Return [x, y] of the center of cell containing provided text 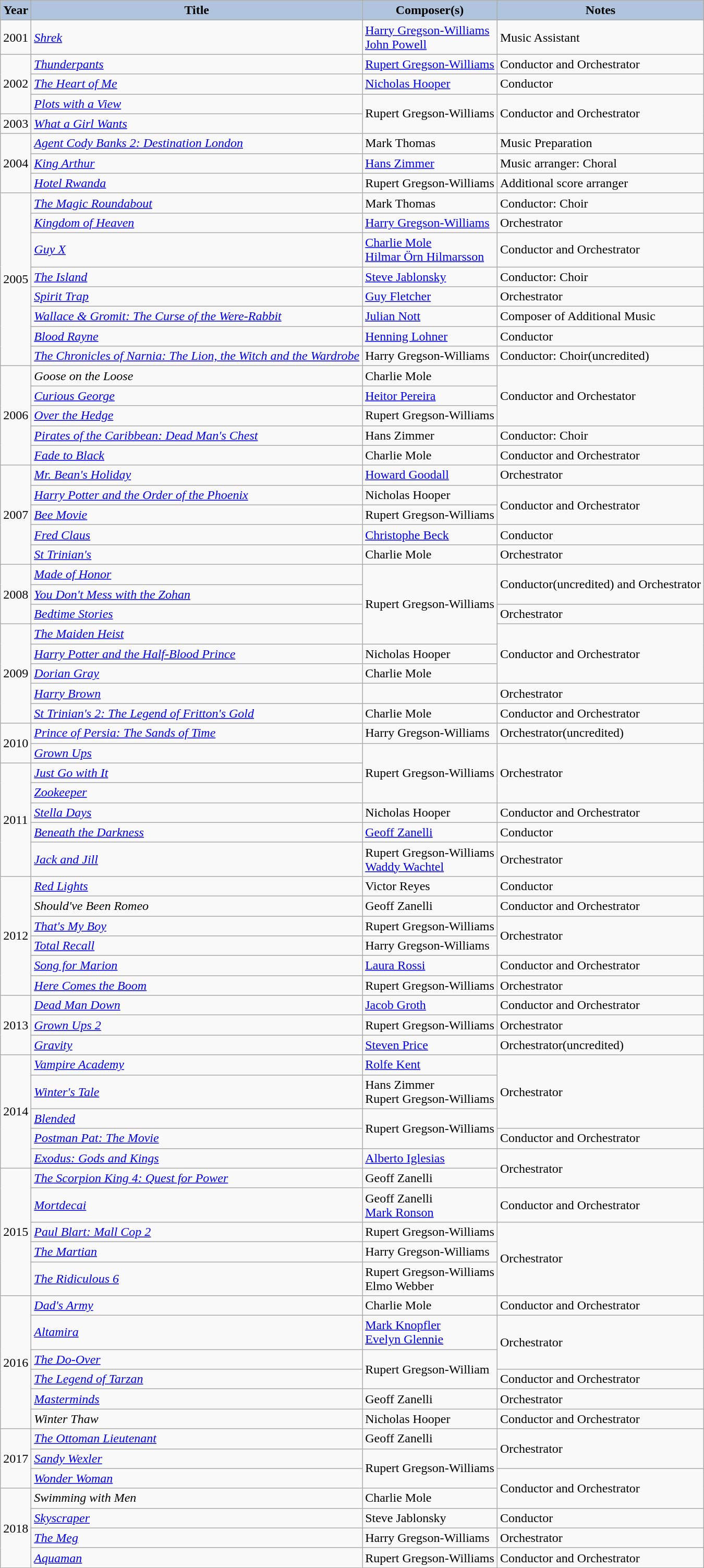
Composer of Additional Music [600, 317]
Goose on the Loose [197, 376]
Rolfe Kent [430, 1065]
2014 [16, 1112]
Plots with a View [197, 104]
Additional score arranger [600, 183]
Here Comes the Boom [197, 986]
Conductor(uncredited) and Orchestrator [600, 584]
Geoff ZanelliMark Ronson [430, 1205]
Altamira [197, 1333]
Agent Cody Banks 2: Destination London [197, 143]
Skyscraper [197, 1518]
Rupert Gregson-WilliamsElmo Webber [430, 1279]
Music Preparation [600, 143]
2009 [16, 674]
Bee Movie [197, 515]
St Trinian's 2: The Legend of Fritton's Gold [197, 713]
Red Lights [197, 886]
Guy X [197, 249]
Aquaman [197, 1558]
Harry Brown [197, 694]
Rupert Gregson-William [430, 1369]
Curious George [197, 396]
2005 [16, 279]
Dad's Army [197, 1306]
Zookeeper [197, 793]
Hotel Rwanda [197, 183]
Harry Gregson-WilliamsJohn Powell [430, 38]
Blood Rayne [197, 336]
Mark KnopflerEvelyn Glennie [430, 1333]
Title [197, 10]
Guy Fletcher [430, 297]
Heitor Pereira [430, 396]
2017 [16, 1458]
The Maiden Heist [197, 634]
Over the Hedge [197, 416]
Jacob Groth [430, 1005]
2003 [16, 124]
Blended [197, 1119]
2013 [16, 1025]
The Ottoman Lieutenant [197, 1439]
2016 [16, 1362]
Exodus: Gods and Kings [197, 1158]
King Arthur [197, 163]
2001 [16, 38]
2002 [16, 84]
The Magic Roundabout [197, 203]
The Chronicles of Narnia: The Lion, the Witch and the Wardrobe [197, 356]
Laura Rossi [430, 966]
The Ridiculous 6 [197, 1279]
Thunderpants [197, 64]
Grown Ups 2 [197, 1025]
2015 [16, 1232]
Song for Marion [197, 966]
The Martian [197, 1251]
Conductor and Orchestator [600, 396]
What a Girl Wants [197, 124]
Fred Claus [197, 534]
2011 [16, 820]
2018 [16, 1528]
Postman Pat: The Movie [197, 1138]
2004 [16, 163]
2008 [16, 594]
Notes [600, 10]
Charlie MoleHilmar Örn Hilmarsson [430, 249]
Conductor: Choir(uncredited) [600, 356]
Shrek [197, 38]
2007 [16, 515]
Wonder Woman [197, 1478]
Rupert Gregson-WilliamsWaddy Wachtel [430, 859]
Paul Blart: Mall Cop 2 [197, 1232]
Gravity [197, 1045]
Kingdom of Heaven [197, 223]
The Legend of Tarzan [197, 1379]
Henning Lohner [430, 336]
Wallace & Gromit: The Curse of the Were-Rabbit [197, 317]
Julian Nott [430, 317]
Made of Honor [197, 574]
Should've Been Romeo [197, 906]
St Trinian's [197, 554]
Jack and Jill [197, 859]
Victor Reyes [430, 886]
Mortdecai [197, 1205]
Winter Thaw [197, 1419]
Masterminds [197, 1399]
Grown Ups [197, 753]
Mr. Bean's Holiday [197, 475]
Spirit Trap [197, 297]
Fade to Black [197, 455]
Beneath the Darkness [197, 832]
Harry Potter and the Half-Blood Prince [197, 654]
Just Go with It [197, 773]
Bedtime Stories [197, 614]
2010 [16, 743]
Stella Days [197, 812]
Dorian Gray [197, 674]
Hans ZimmerRupert Gregson-Williams [430, 1092]
2012 [16, 935]
The Do-Over [197, 1359]
Year [16, 10]
2006 [16, 416]
Prince of Persia: The Sands of Time [197, 733]
Vampire Academy [197, 1065]
The Scorpion King 4: Quest for Power [197, 1178]
Music arranger: Choral [600, 163]
That's My Boy [197, 926]
Music Assistant [600, 38]
Dead Man Down [197, 1005]
The Meg [197, 1538]
Winter's Tale [197, 1092]
Sandy Wexler [197, 1458]
Steven Price [430, 1045]
Harry Potter and the Order of the Phoenix [197, 495]
Total Recall [197, 946]
You Don't Mess with the Zohan [197, 594]
The Heart of Me [197, 84]
Alberto Iglesias [430, 1158]
Christophe Beck [430, 534]
Pirates of the Caribbean: Dead Man's Chest [197, 435]
Howard Goodall [430, 475]
The Island [197, 277]
Swimming with Men [197, 1498]
Composer(s) [430, 10]
